Detect which cell encompasses the target text, then output its [x, y] center coordinate. 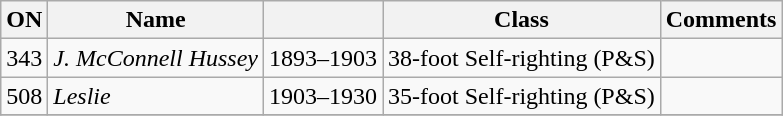
35-foot Self-righting (P&S) [522, 96]
1893–1903 [322, 58]
1903–1930 [322, 96]
343 [24, 58]
ON [24, 20]
J. McConnell Hussey [156, 58]
508 [24, 96]
38-foot Self-righting (P&S) [522, 58]
Leslie [156, 96]
Name [156, 20]
Class [522, 20]
Comments [721, 20]
